Determine the (X, Y) coordinate at the center of the cell enclosing the given text.  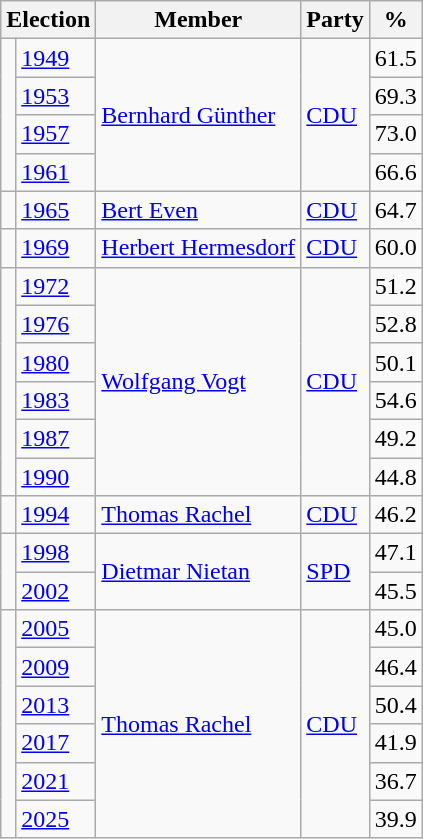
64.7 (396, 210)
2017 (56, 743)
2013 (56, 705)
1976 (56, 324)
Herbert Hermesdorf (198, 248)
49.2 (396, 438)
51.2 (396, 286)
50.4 (396, 705)
2021 (56, 781)
1998 (56, 553)
46.2 (396, 515)
Election (48, 20)
69.3 (396, 96)
Wolfgang Vogt (198, 381)
2025 (56, 819)
1990 (56, 477)
2002 (56, 591)
Dietmar Nietan (198, 572)
Member (198, 20)
1949 (56, 58)
Bert Even (198, 210)
1961 (56, 172)
54.6 (396, 400)
47.1 (396, 553)
2009 (56, 667)
1983 (56, 400)
1965 (56, 210)
45.0 (396, 629)
36.7 (396, 781)
1969 (56, 248)
50.1 (396, 362)
2005 (56, 629)
SPD (335, 572)
1980 (56, 362)
61.5 (396, 58)
45.5 (396, 591)
% (396, 20)
1957 (56, 134)
52.8 (396, 324)
46.4 (396, 667)
1953 (56, 96)
Bernhard Günther (198, 115)
73.0 (396, 134)
44.8 (396, 477)
Party (335, 20)
39.9 (396, 819)
1987 (56, 438)
1972 (56, 286)
41.9 (396, 743)
66.6 (396, 172)
60.0 (396, 248)
1994 (56, 515)
